Identify which cell holds the provided text, then report its [x, y] central coordinate. 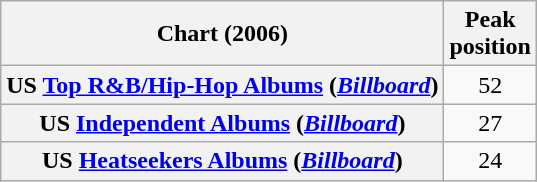
US Heatseekers Albums (Billboard) [222, 161]
Chart (2006) [222, 34]
52 [490, 85]
27 [490, 123]
Peak position [490, 34]
24 [490, 161]
US Independent Albums (Billboard) [222, 123]
US Top R&B/Hip-Hop Albums (Billboard) [222, 85]
